Return (X, Y) of the center of cell containing provided text 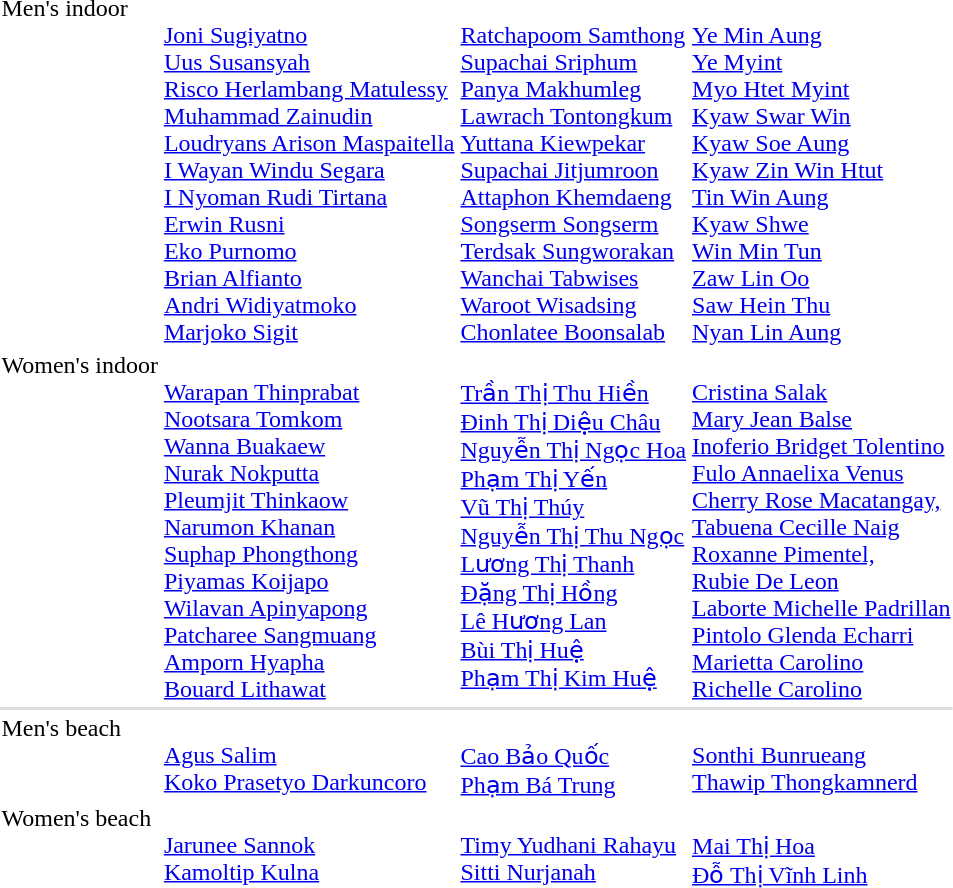
Agus SalimKoko Prasetyo Darkuncoro (309, 756)
Sonthi BunrueangThawip Thongkamnerd (822, 756)
Cao Bảo QuốcPhạm Bá Trung (574, 756)
Women's indoor (80, 527)
Men's beach (80, 756)
